From the cell containing the given text, extract its center point as (x, y) coordinate. 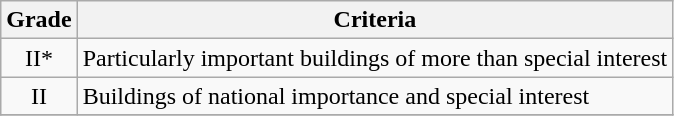
Particularly important buildings of more than special interest (375, 58)
II (39, 96)
II* (39, 58)
Criteria (375, 20)
Grade (39, 20)
Buildings of national importance and special interest (375, 96)
